Find where the given text appears and provide that cell's center as (x, y) coordinate. 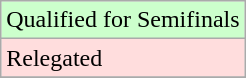
Relegated (123, 58)
Qualified for Semifinals (123, 20)
